Locate the cell with the specified text and output its (X, Y) center coordinate. 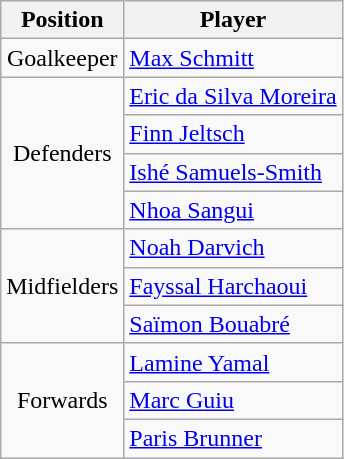
Position (62, 20)
Forwards (62, 400)
Marc Guiu (233, 400)
Player (233, 20)
Nhoa Sangui (233, 210)
Ishé Samuels-Smith (233, 172)
Defenders (62, 153)
Lamine Yamal (233, 362)
Goalkeeper (62, 58)
Finn Jeltsch (233, 134)
Max Schmitt (233, 58)
Midfielders (62, 286)
Noah Darvich (233, 248)
Paris Brunner (233, 438)
Fayssal Harchaoui (233, 286)
Eric da Silva Moreira (233, 96)
Saïmon Bouabré (233, 324)
